Capture the cell that displays the provided text and extract its [X, Y] central coordinate. 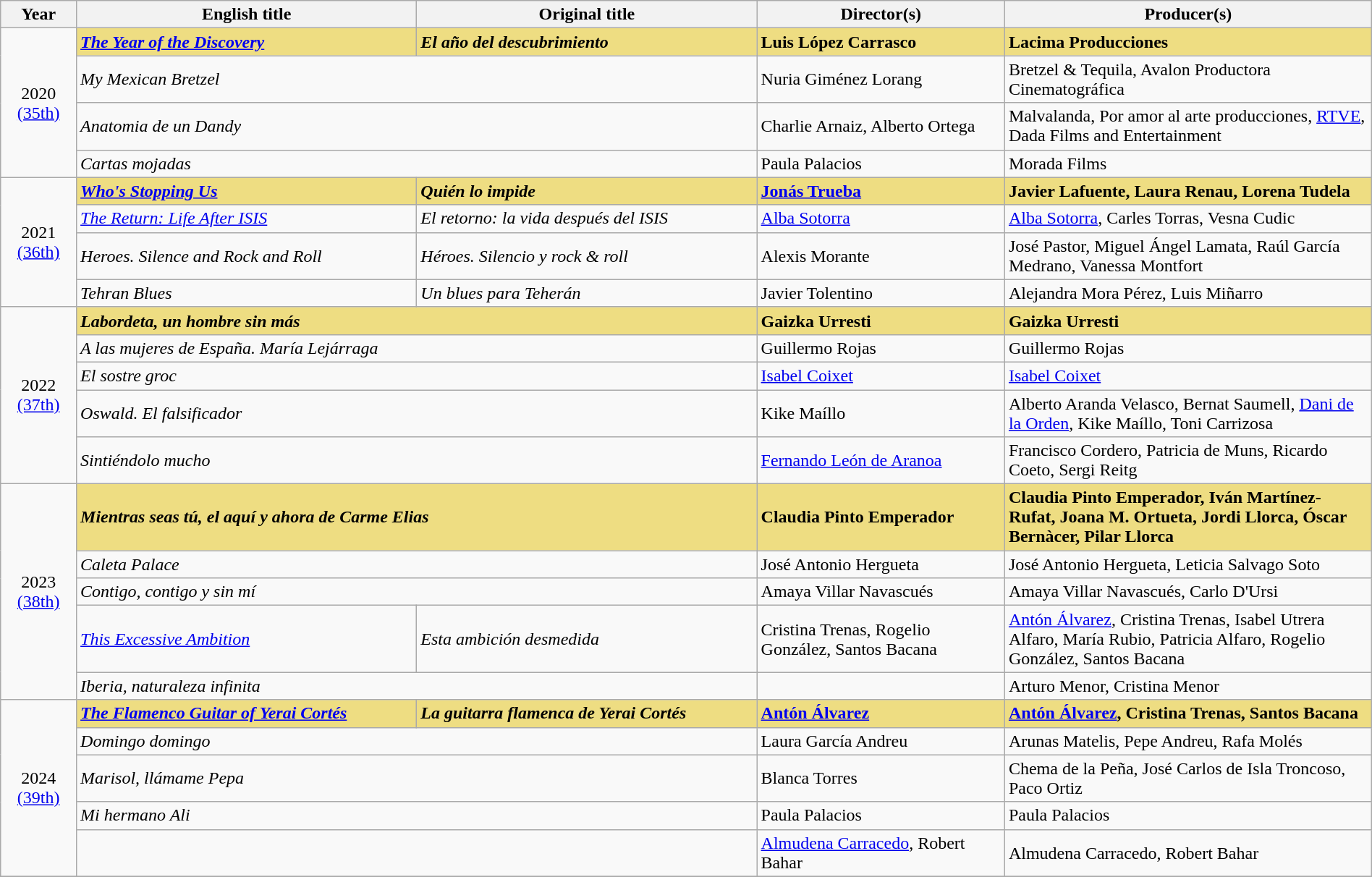
Tehran Blues [247, 293]
Jonás Trueba [881, 191]
Alejandra Mora Pérez, Luis Miñarro [1188, 293]
Cartas mojadas [417, 164]
Luis López Carrasco [881, 42]
Anatomia de un Dandy [417, 126]
The Return: Life After ISIS [247, 219]
José Antonio Hergueta, Leticia Salvago Soto [1188, 564]
Original title [587, 14]
Héroes. Silencio y rock & roll [587, 256]
José Antonio Hergueta [881, 564]
Producer(s) [1188, 14]
2020(35th) [39, 103]
Morada Films [1188, 164]
Director(s) [881, 14]
Caleta Palace [417, 564]
This Excessive Ambition [247, 639]
Mientras seas tú, el aquí y ahora de Carme Elias [417, 517]
2021(36th) [39, 242]
Iberia, naturaleza infinita [417, 686]
Mi hermano Ali [417, 815]
A las mujeres de España. María Lejárraga [417, 348]
Claudia Pinto Emperador, Iván Martínez-Rufat, Joana M. Ortueta, Jordi Llorca, Óscar Bernàcer, Pilar Llorca [1188, 517]
Arturo Menor, Cristina Menor [1188, 686]
La guitarra flamenca de Yerai Cortés [587, 713]
Antón Álvarez, Cristina Trenas, Santos Bacana [1188, 713]
José Pastor, Miguel Ángel Lamata, Raúl García Medrano, Vanessa Montfort [1188, 256]
Kike Maíllo [881, 412]
Francisco Cordero, Patricia de Muns, Ricardo Coeto, Sergi Reitg [1188, 460]
Antón Álvarez, Cristina Trenas, Isabel Utrera Alfaro, María Rubio, Patricia Alfaro, Rogelio González, Santos Bacana [1188, 639]
English title [247, 14]
Alba Sotorra [881, 219]
Cristina Trenas, Rogelio González, Santos Bacana [881, 639]
Arunas Matelis, Pepe Andreu, Rafa Molés [1188, 741]
El año del descubrimiento [587, 42]
Labordeta, un hombre sin más [417, 321]
Laura García Andreu [881, 741]
Amaya Villar Navascués, Carlo D'Ursi [1188, 592]
Heroes. Silence and Rock and Roll [247, 256]
2024(39th) [39, 788]
Blanca Torres [881, 779]
Domingo domingo [417, 741]
Contigo, contigo y sin mí [417, 592]
2023(38th) [39, 592]
Javier Lafuente, Laura Renau, Lorena Tudela [1188, 191]
Sintiéndolo mucho [417, 460]
Esta ambición desmedida [587, 639]
Alberto Aranda Velasco, Bernat Saumell, Dani de la Orden, Kike Maíllo, Toni Carrizosa [1188, 412]
Who's Stopping Us [247, 191]
My Mexican Bretzel [417, 80]
Antón Álvarez [881, 713]
Fernando León de Aranoa [881, 460]
Bretzel & Tequila, Avalon Productora Cinematográfica [1188, 80]
Malvalanda, Por amor al arte producciones, RTVE, Dada Films and Entertainment [1188, 126]
Amaya Villar Navascués [881, 592]
Lacima Producciones [1188, 42]
El sostre groc [417, 376]
Javier Tolentino [881, 293]
Alba Sotorra, Carles Torras, Vesna Cudic [1188, 219]
Chema de la Peña, José Carlos de Isla Troncoso, Paco Ortiz [1188, 779]
Oswald. El falsificador [417, 412]
Nuria Giménez Lorang [881, 80]
Claudia Pinto Emperador [881, 517]
Un blues para Teherán [587, 293]
2022(37th) [39, 395]
The Flamenco Guitar of Yerai Cortés [247, 713]
Year [39, 14]
El retorno: la vida después del ISIS [587, 219]
Marisol, llámame Pepa [417, 779]
Alexis Morante [881, 256]
Charlie Arnaiz, Alberto Ortega [881, 126]
The Year of the Discovery [247, 42]
Quién lo impide [587, 191]
